Pinpoint the cell where the given text exists, returning its (x, y) midpoint coordinate. 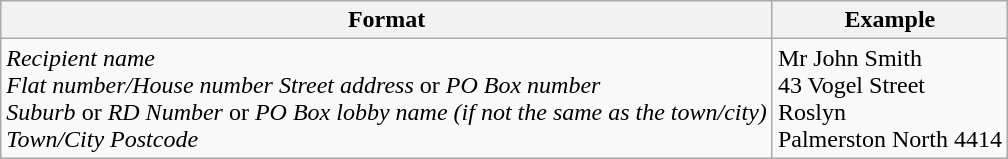
Example (890, 20)
Format (387, 20)
Mr John Smith 43 Vogel Street Roslyn Palmerston North 4414 (890, 98)
